Return the (X, Y) coordinate for the center point of the cell that contains the specified text.  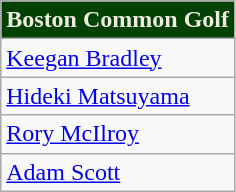
Boston Common Golf (118, 20)
Rory McIlroy (118, 134)
Keegan Bradley (118, 58)
Hideki Matsuyama (118, 96)
Adam Scott (118, 172)
